Return the (X, Y) coordinate for the center point of the cell that contains the specified text.  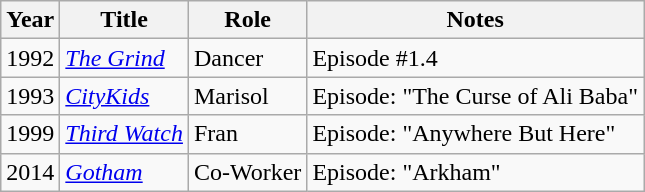
The Grind (124, 58)
2014 (30, 172)
Co-Worker (247, 172)
Year (30, 20)
Title (124, 20)
CityKids (124, 96)
Gotham (124, 172)
Fran (247, 134)
Episode #1.4 (476, 58)
Role (247, 20)
Episode: "Arkham" (476, 172)
Third Watch (124, 134)
Episode: "The Curse of Ali Baba" (476, 96)
1993 (30, 96)
Marisol (247, 96)
1992 (30, 58)
Episode: "Anywhere But Here" (476, 134)
1999 (30, 134)
Dancer (247, 58)
Notes (476, 20)
